Return the (X, Y) coordinate for the center point of the cell that contains the specified text.  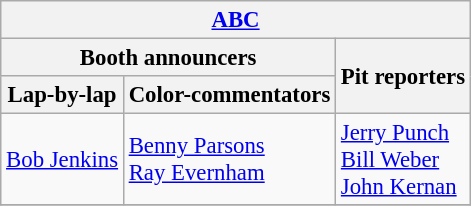
Lap-by-lap (62, 95)
ABC (236, 20)
Jerry Punch Bill Weber John Kernan (404, 160)
Bob Jenkins (62, 160)
Color-commentators (229, 95)
Pit reporters (404, 76)
Booth announcers (168, 58)
Benny Parsons Ray Evernham (229, 160)
